Capture the cell that displays the provided text and extract its (x, y) central coordinate. 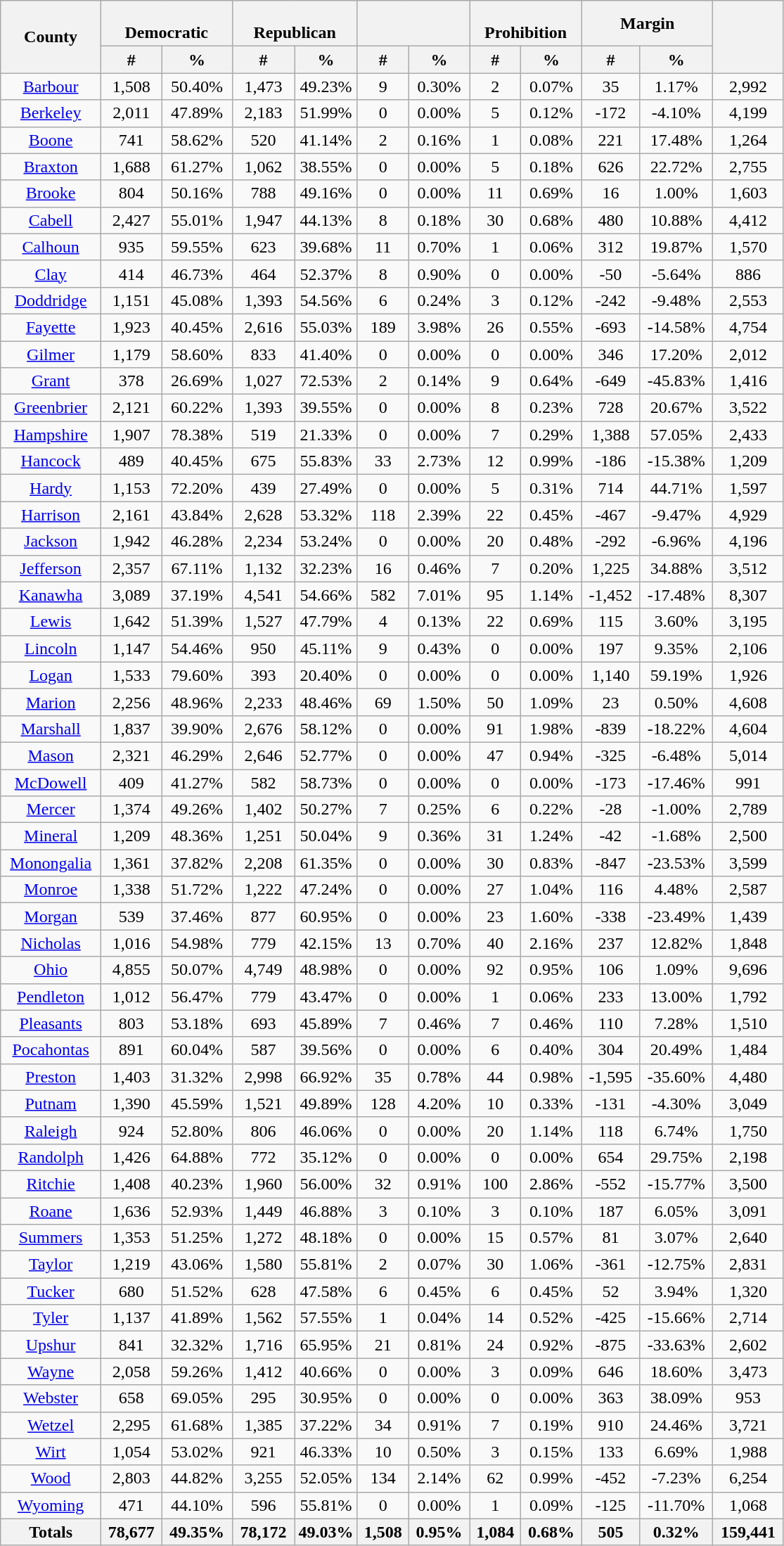
44.10% (197, 1505)
79.60% (197, 675)
1,597 (748, 488)
Kanawha (51, 595)
-1.00% (676, 810)
-33.63% (676, 1345)
2,208 (263, 863)
-452 (610, 1478)
1,385 (263, 1425)
Brooke (51, 193)
-15.38% (676, 461)
4,929 (748, 515)
48.18% (326, 1238)
804 (131, 193)
51.52% (197, 1291)
4,604 (748, 729)
57.55% (326, 1318)
51.72% (197, 890)
1,147 (131, 649)
-9.48% (676, 300)
0.78% (439, 1077)
52.80% (197, 1130)
Jefferson (51, 568)
26 (495, 327)
1,016 (131, 943)
34 (383, 1425)
3,255 (263, 1478)
4.48% (676, 890)
2,427 (131, 220)
0.29% (551, 435)
197 (610, 649)
1,388 (610, 435)
877 (263, 916)
1,068 (748, 1505)
295 (263, 1398)
-4.30% (676, 1104)
3,049 (748, 1104)
1,603 (748, 193)
414 (131, 274)
17.48% (676, 140)
52.05% (326, 1478)
935 (131, 247)
27.49% (326, 488)
1,054 (131, 1452)
62 (495, 1478)
Marion (51, 702)
44 (495, 1077)
-1,452 (610, 595)
680 (131, 1291)
10.88% (676, 220)
3,500 (748, 1184)
-42 (610, 836)
1,439 (748, 916)
1.98% (551, 729)
1,960 (263, 1184)
0.52% (551, 1318)
48.36% (197, 836)
20.67% (676, 408)
728 (610, 408)
-172 (610, 113)
50.07% (197, 970)
378 (131, 381)
Marshall (51, 729)
34.88% (676, 568)
-18.22% (676, 729)
2,433 (748, 435)
363 (610, 1398)
439 (263, 488)
47 (495, 755)
51.25% (197, 1238)
0.94% (551, 755)
72.20% (197, 488)
772 (263, 1157)
43.06% (197, 1265)
1,510 (748, 1023)
Pocahontas (51, 1050)
-649 (610, 381)
Monongalia (51, 863)
1,264 (748, 140)
2,012 (748, 354)
29.75% (676, 1157)
910 (610, 1425)
Hampshire (51, 435)
1,942 (131, 542)
37.46% (197, 916)
33 (383, 461)
3,721 (748, 1425)
Webster (51, 1398)
237 (610, 943)
44.13% (326, 220)
39.55% (326, 408)
1,402 (263, 810)
27 (495, 890)
Doddridge (51, 300)
50.16% (197, 193)
Lewis (51, 622)
-875 (610, 1345)
2,992 (748, 87)
489 (131, 461)
41.14% (326, 140)
44.71% (676, 488)
-12.75% (676, 1265)
37.22% (326, 1425)
1,132 (263, 568)
4,480 (748, 1077)
0.22% (551, 810)
159,441 (748, 1532)
55.01% (197, 220)
-23.49% (676, 916)
0.33% (551, 1104)
134 (383, 1478)
0.36% (439, 836)
52 (610, 1291)
2,121 (131, 408)
2,011 (131, 113)
Grant (51, 381)
2,640 (748, 1238)
4 (383, 622)
Ritchie (51, 1184)
31.32% (197, 1077)
-6.48% (676, 755)
15 (495, 1238)
20.40% (326, 675)
1,251 (263, 836)
1,353 (131, 1238)
4,855 (131, 970)
54.98% (197, 943)
-7.23% (676, 1478)
1,012 (131, 997)
539 (131, 916)
8,307 (748, 595)
59.55% (197, 247)
41.89% (197, 1318)
841 (131, 1345)
4,199 (748, 113)
Hardy (51, 488)
13.00% (676, 997)
46.28% (197, 542)
-28 (610, 810)
1.00% (676, 193)
40.23% (197, 1184)
1,338 (131, 890)
1,521 (263, 1104)
-125 (610, 1505)
18.60% (676, 1372)
0.43% (439, 649)
57.05% (676, 435)
1,153 (131, 488)
59.19% (676, 675)
1,416 (748, 381)
1,320 (748, 1291)
646 (610, 1372)
110 (610, 1023)
100 (495, 1184)
0.81% (439, 1345)
-50 (610, 274)
51.39% (197, 622)
7.01% (439, 595)
-14.58% (676, 327)
Lincoln (51, 649)
4.20% (439, 1104)
0.64% (551, 381)
Boone (51, 140)
0.55% (551, 327)
54.56% (326, 300)
51.99% (326, 113)
Jackson (51, 542)
Pleasants (51, 1023)
40.66% (326, 1372)
60.22% (197, 408)
Harrison (51, 515)
Berkeley (51, 113)
Mineral (51, 836)
2,646 (263, 755)
2,755 (748, 167)
2.86% (551, 1184)
-15.77% (676, 1184)
47.79% (326, 622)
41.40% (326, 354)
2,183 (263, 113)
189 (383, 327)
0.30% (439, 87)
45.08% (197, 300)
233 (610, 997)
Putnam (51, 1104)
0.98% (551, 1077)
Cabell (51, 220)
-4.10% (676, 113)
2,602 (748, 1345)
31 (495, 836)
2,198 (748, 1157)
2,714 (748, 1318)
-17.48% (676, 595)
924 (131, 1130)
4,541 (263, 595)
48.96% (197, 702)
Summers (51, 1238)
886 (748, 274)
1,140 (610, 675)
2,500 (748, 836)
2,234 (263, 542)
Morgan (51, 916)
2,628 (263, 515)
4,749 (263, 970)
55.83% (326, 461)
471 (131, 1505)
587 (263, 1050)
44.82% (197, 1478)
2,321 (131, 755)
1,412 (263, 1372)
803 (131, 1023)
61.27% (197, 167)
12.82% (676, 943)
4,412 (748, 220)
2,233 (263, 702)
-847 (610, 863)
Tucker (51, 1291)
654 (610, 1157)
-23.53% (676, 863)
991 (748, 783)
3,195 (748, 622)
1,926 (748, 675)
3.98% (439, 327)
658 (131, 1398)
346 (610, 354)
1,636 (131, 1210)
52.37% (326, 274)
30.95% (326, 1398)
0.83% (551, 863)
Republican (295, 24)
-173 (610, 783)
4,608 (748, 702)
1,137 (131, 1318)
1,907 (131, 435)
596 (263, 1505)
81 (610, 1238)
58.62% (197, 140)
2,789 (748, 810)
22.72% (676, 167)
Margin (647, 24)
2,058 (131, 1372)
Greenbrier (51, 408)
221 (610, 140)
32 (383, 1184)
17.20% (676, 354)
55.03% (326, 327)
43.84% (197, 515)
3,091 (748, 1210)
-467 (610, 515)
1,222 (263, 890)
-5.64% (676, 274)
60.04% (197, 1050)
39.56% (326, 1050)
480 (610, 220)
37.19% (197, 595)
0.40% (551, 1050)
3,512 (748, 568)
46.06% (326, 1130)
61.68% (197, 1425)
56.00% (326, 1184)
0.48% (551, 542)
1,947 (263, 220)
-361 (610, 1265)
628 (263, 1291)
2,616 (263, 327)
1,473 (263, 87)
921 (263, 1452)
623 (263, 247)
Tyler (51, 1318)
0.13% (439, 622)
Raleigh (51, 1130)
1,179 (131, 354)
50 (495, 702)
2,357 (131, 568)
13 (383, 943)
116 (610, 890)
53.02% (197, 1452)
2,106 (748, 649)
Ohio (51, 970)
1,688 (131, 167)
2,295 (131, 1425)
1,580 (263, 1265)
3,089 (131, 595)
0.16% (439, 140)
1,272 (263, 1238)
1.04% (551, 890)
6.05% (676, 1210)
42.15% (326, 943)
1,219 (131, 1265)
891 (131, 1050)
Braxton (51, 167)
626 (610, 167)
-15.66% (676, 1318)
50.40% (197, 87)
1,570 (748, 247)
-1.68% (676, 836)
24 (495, 1345)
-325 (610, 755)
38.55% (326, 167)
Taylor (51, 1265)
4,196 (748, 542)
0.14% (439, 381)
806 (263, 1130)
-292 (610, 542)
1,923 (131, 327)
1.06% (551, 1265)
2,256 (131, 702)
59.26% (197, 1372)
61.35% (326, 863)
Fayette (51, 327)
2,587 (748, 890)
833 (263, 354)
46.33% (326, 1452)
2,803 (131, 1478)
County (51, 37)
65.95% (326, 1345)
1.17% (676, 87)
48.46% (326, 702)
0.15% (551, 1452)
Calhoun (51, 247)
58.60% (197, 354)
1,027 (263, 381)
0.31% (551, 488)
2.14% (439, 1478)
19.87% (676, 247)
14 (495, 1318)
12 (495, 461)
133 (610, 1452)
54.46% (197, 649)
39.68% (326, 247)
1,642 (131, 622)
-45.83% (676, 381)
52.93% (197, 1210)
312 (610, 247)
Clay (51, 274)
41.27% (197, 783)
9.35% (676, 649)
49.23% (326, 87)
Barbour (51, 87)
0.20% (551, 568)
393 (263, 675)
2,676 (263, 729)
1,390 (131, 1104)
Wirt (51, 1452)
-35.60% (676, 1077)
56.47% (197, 997)
1,848 (748, 943)
53.24% (326, 542)
Mercer (51, 810)
Logan (51, 675)
1,750 (748, 1130)
1,426 (131, 1157)
Preston (51, 1077)
950 (263, 649)
304 (610, 1050)
-9.47% (676, 515)
92 (495, 970)
72.53% (326, 381)
788 (263, 193)
Roane (51, 1210)
0.92% (551, 1345)
693 (263, 1023)
Monroe (51, 890)
7.28% (676, 1023)
45.11% (326, 649)
2.73% (439, 461)
1,792 (748, 997)
115 (610, 622)
1,361 (131, 863)
78.38% (197, 435)
43.47% (326, 997)
53.32% (326, 515)
21 (383, 1345)
58.12% (326, 729)
0.32% (676, 1532)
Democratic (166, 24)
49.35% (197, 1532)
505 (610, 1532)
-17.46% (676, 783)
-11.70% (676, 1505)
32.32% (197, 1345)
49.16% (326, 193)
1,716 (263, 1345)
-242 (610, 300)
-131 (610, 1104)
2,161 (131, 515)
3,599 (748, 863)
1.50% (439, 702)
0.08% (551, 140)
409 (131, 783)
1,403 (131, 1077)
Randolph (51, 1157)
Wyoming (51, 1505)
1,484 (748, 1050)
35.12% (326, 1157)
-6.96% (676, 542)
1,062 (263, 167)
2.39% (439, 515)
1.24% (551, 836)
32.23% (326, 568)
45.59% (197, 1104)
1,084 (495, 1532)
Prohibition (526, 24)
49.89% (326, 1104)
106 (610, 970)
-552 (610, 1184)
Hancock (51, 461)
38.09% (676, 1398)
0.19% (551, 1425)
519 (263, 435)
3,522 (748, 408)
128 (383, 1104)
1.60% (551, 916)
-186 (610, 461)
3.07% (676, 1238)
47.24% (326, 890)
46.73% (197, 274)
5,014 (748, 755)
0.04% (439, 1318)
1,374 (131, 810)
520 (263, 140)
47.89% (197, 113)
37.82% (197, 863)
Nicholas (51, 943)
50.27% (326, 810)
4,754 (748, 327)
54.66% (326, 595)
-1,595 (610, 1077)
64.88% (197, 1157)
69 (383, 702)
26.69% (197, 381)
0.24% (439, 300)
714 (610, 488)
47.58% (326, 1291)
6,254 (748, 1478)
Upshur (51, 1345)
20.49% (676, 1050)
741 (131, 140)
2,998 (263, 1077)
50.04% (326, 836)
45.89% (326, 1023)
-839 (610, 729)
-338 (610, 916)
2,553 (748, 300)
Mason (51, 755)
Wayne (51, 1372)
Totals (51, 1532)
953 (748, 1398)
46.29% (197, 755)
58.73% (326, 783)
675 (263, 461)
464 (263, 274)
78,677 (131, 1532)
53.18% (197, 1023)
1,562 (263, 1318)
-693 (610, 327)
0.57% (551, 1238)
3.94% (676, 1291)
Wood (51, 1478)
69.05% (197, 1398)
95 (495, 595)
3.60% (676, 622)
McDowell (51, 783)
78,172 (263, 1532)
24.46% (676, 1425)
67.11% (197, 568)
1,988 (748, 1452)
48.98% (326, 970)
49.26% (197, 810)
1,533 (131, 675)
1,837 (131, 729)
49.03% (326, 1532)
1,527 (263, 622)
40 (495, 943)
Gilmer (51, 354)
0.90% (439, 274)
1,225 (610, 568)
0.25% (439, 810)
9,696 (748, 970)
1,449 (263, 1210)
2,831 (748, 1265)
-425 (610, 1318)
39.90% (197, 729)
1,151 (131, 300)
Pendleton (51, 997)
Wetzel (51, 1425)
52.77% (326, 755)
60.95% (326, 916)
46.88% (326, 1210)
1,408 (131, 1184)
21.33% (326, 435)
187 (610, 1210)
91 (495, 729)
2.16% (551, 943)
3,473 (748, 1372)
6.74% (676, 1130)
0.23% (551, 408)
6.69% (676, 1452)
66.92% (326, 1077)
